Determine the (X, Y) coordinate at the center of the cell enclosing the given text.  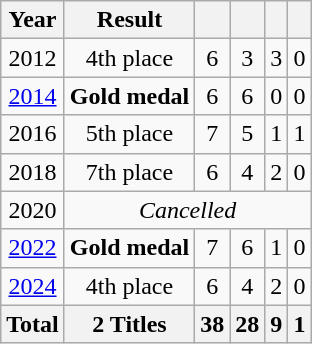
2012 (33, 58)
9 (276, 324)
Total (33, 324)
2020 (33, 210)
5th place (129, 134)
2022 (33, 248)
2 Titles (129, 324)
2024 (33, 286)
38 (212, 324)
Result (129, 20)
Cancelled (188, 210)
28 (248, 324)
7th place (129, 172)
Year (33, 20)
2018 (33, 172)
2016 (33, 134)
2014 (33, 96)
5 (248, 134)
